Provide the (x, y) coordinate of the cell's center where the given text is located.  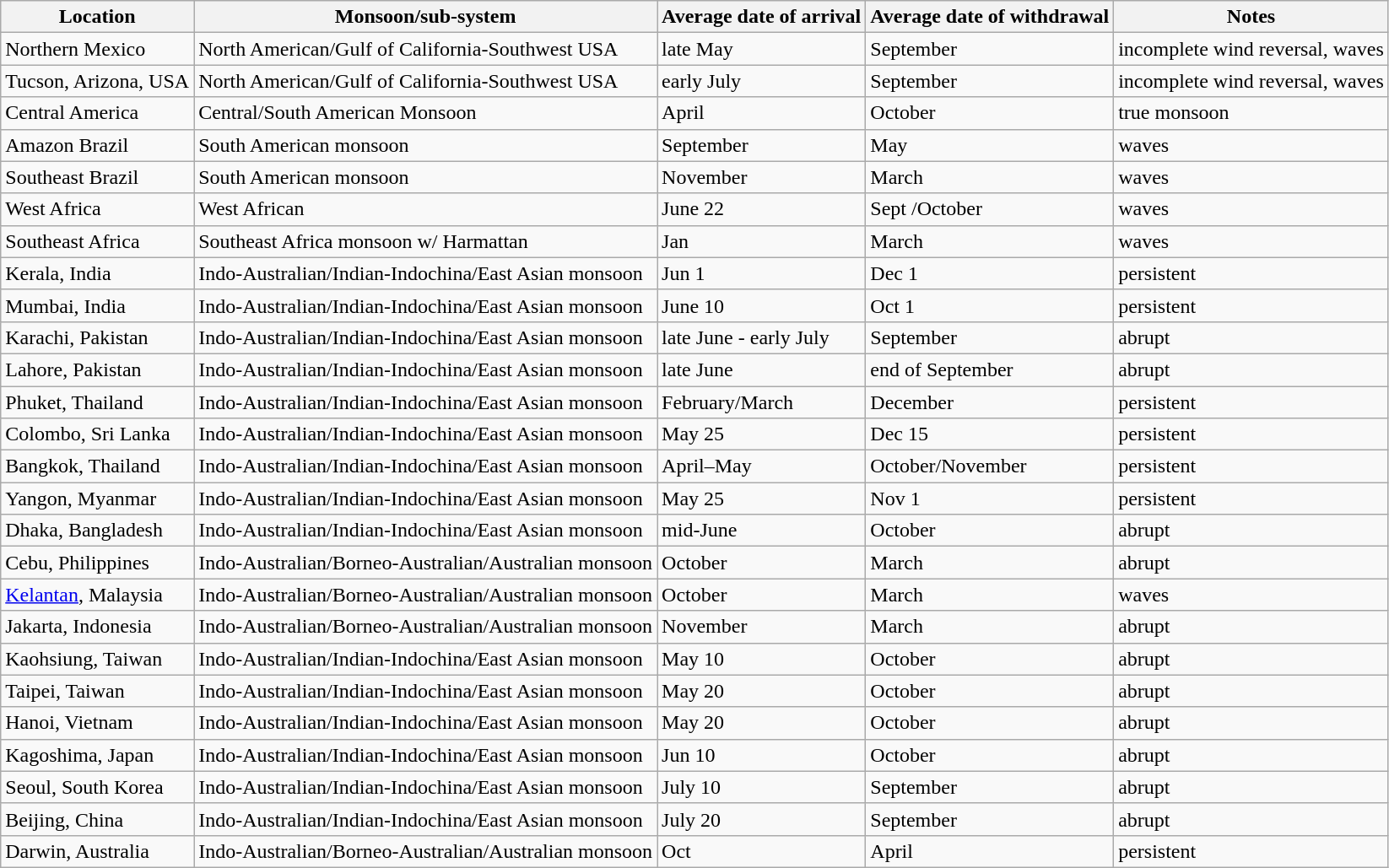
Kelantan, Malaysia (98, 595)
mid-June (761, 531)
Nov 1 (990, 499)
Jun 10 (761, 755)
Karachi, Pakistan (98, 337)
Southeast Africa (98, 241)
April–May (761, 466)
June 10 (761, 305)
late May (761, 49)
Dec 15 (990, 434)
Average date of arrival (761, 17)
Kaohsiung, Taiwan (98, 659)
Sept /October (990, 209)
Phuket, Thailand (98, 402)
early July (761, 81)
Southeast Africa monsoon w/ Harmattan (425, 241)
Central America (98, 113)
July 20 (761, 819)
Darwin, Australia (98, 851)
Tucson, Arizona, USA (98, 81)
West Africa (98, 209)
Bangkok, Thailand (98, 466)
May 10 (761, 659)
Colombo, Sri Lanka (98, 434)
Amazon Brazil (98, 145)
October/November (990, 466)
Oct 1 (990, 305)
Cebu, Philippines (98, 563)
Beijing, China (98, 819)
end of September (990, 369)
Dec 1 (990, 273)
Northern Mexico (98, 49)
Hanoi, Vietnam (98, 723)
Notes (1251, 17)
Taipei, Taiwan (98, 691)
Kerala, India (98, 273)
Average date of withdrawal (990, 17)
true monsoon (1251, 113)
Jakarta, Indonesia (98, 627)
Southeast Brazil (98, 177)
Jan (761, 241)
Kagoshima, Japan (98, 755)
May (990, 145)
February/March (761, 402)
Mumbai, India (98, 305)
Central/South American Monsoon (425, 113)
Oct (761, 851)
Yangon, Myanmar (98, 499)
Monsoon/sub-system (425, 17)
Lahore, Pakistan (98, 369)
Location (98, 17)
West African (425, 209)
Dhaka, Bangladesh (98, 531)
December (990, 402)
July 10 (761, 787)
June 22 (761, 209)
Seoul, South Korea (98, 787)
late June - early July (761, 337)
late June (761, 369)
Jun 1 (761, 273)
